From the cell containing the given text, extract its center point as (X, Y) coordinate. 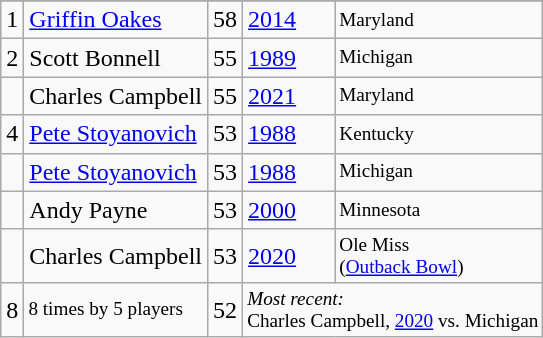
Most recent:Charles Campbell, 2020 vs. Michigan (393, 310)
Ole Miss(Outback Bowl) (439, 256)
Griffin Oakes (116, 20)
58 (226, 20)
Minnesota (439, 210)
8 times by 5 players (116, 310)
Andy Payne (116, 210)
1989 (289, 58)
2021 (289, 96)
52 (226, 310)
2000 (289, 210)
2020 (289, 256)
Scott Bonnell (116, 58)
2014 (289, 20)
8 (12, 310)
Kentucky (439, 134)
4 (12, 134)
1 (12, 20)
2 (12, 58)
